Output the [X, Y] coordinate of the center of the cell containing the given text.  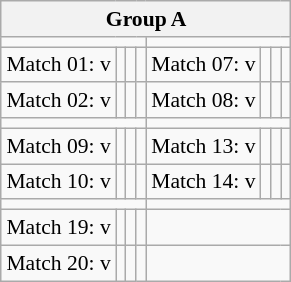
Match 20: v [58, 263]
Match 01: v [58, 65]
Match 19: v [58, 228]
Match 07: v [203, 65]
Match 02: v [58, 101]
Match 08: v [203, 101]
Match 14: v [203, 182]
Match 13: v [203, 146]
Match 10: v [58, 182]
Match 09: v [58, 146]
Group A [146, 19]
